Locate the cell with the specified text and output its (X, Y) center coordinate. 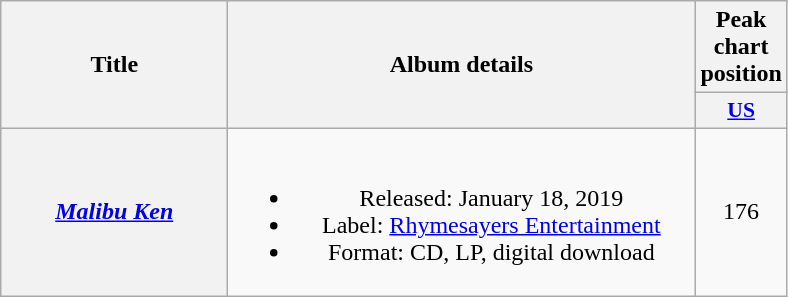
Peak chart position (741, 47)
Malibu Ken (114, 212)
Title (114, 65)
Released: January 18, 2019Label: Rhymesayers EntertainmentFormat: CD, LP, digital download (462, 212)
176 (741, 212)
Album details (462, 65)
US (741, 111)
